Scan for the cell matching the given text and deliver its (X, Y) coordinate at center. 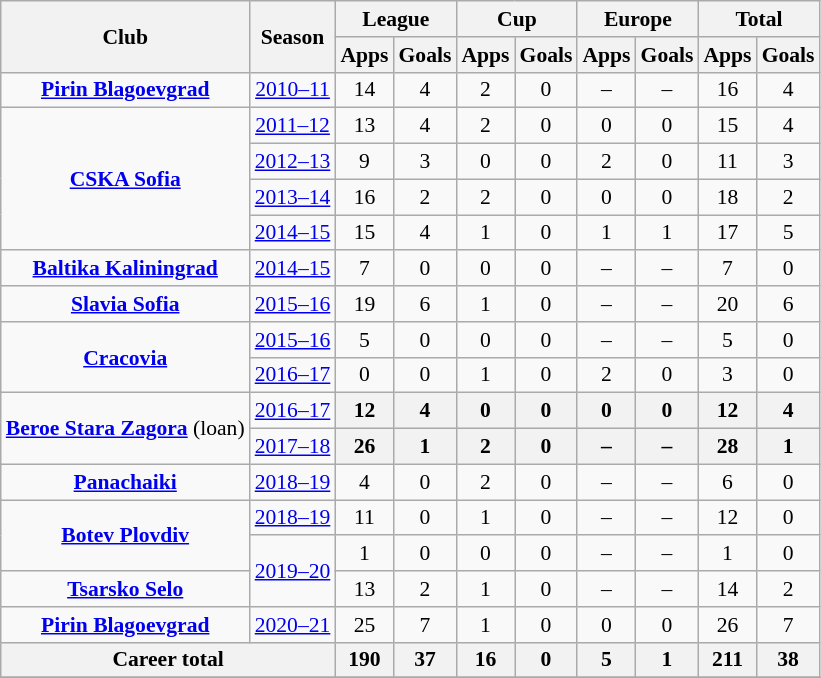
17 (727, 233)
Europe (638, 19)
League (396, 19)
CSKA Sofia (126, 179)
2020–21 (293, 625)
2017–18 (293, 447)
2012–13 (293, 162)
2011–12 (293, 126)
Club (126, 36)
18 (727, 197)
Slavia Sofia (126, 304)
Cup (516, 19)
19 (364, 304)
20 (727, 304)
190 (364, 660)
Beroe Stara Zagora (loan) (126, 428)
2010–11 (293, 90)
28 (727, 447)
Career total (168, 660)
37 (424, 660)
25 (364, 625)
Tsarsko Selo (126, 589)
2019–20 (293, 572)
211 (727, 660)
Botev Plovdiv (126, 536)
Total (758, 19)
2013–14 (293, 197)
Panachaiki (126, 482)
9 (364, 162)
Cracovia (126, 358)
38 (788, 660)
Season (293, 36)
Baltika Kaliningrad (126, 269)
